Locate the cell with the specified text and output its [x, y] center coordinate. 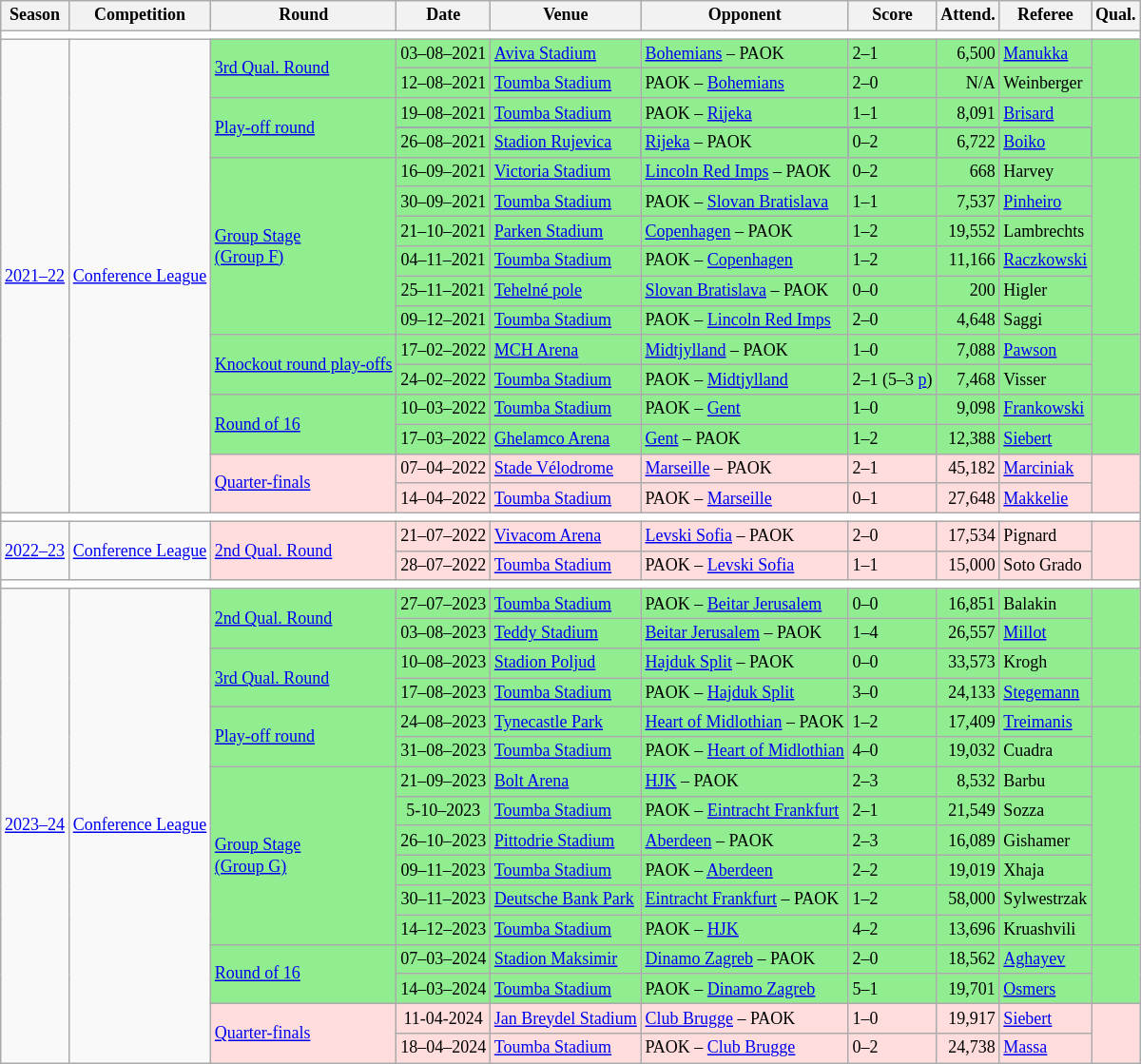
PAOK – Rijeka [745, 112]
16,089 [968, 841]
Stadion Maksimir [567, 958]
14–03–2024 [443, 989]
07–03–2024 [443, 958]
5–1 [892, 989]
PAOK – Beitar Jerusalem [745, 603]
18,562 [968, 958]
Millot [1046, 633]
03–08–2021 [443, 53]
PAOK – Eintracht Frankfurt [745, 810]
09–11–2023 [443, 871]
16,851 [968, 603]
19,552 [968, 232]
Round [304, 15]
7,088 [968, 350]
Dinamo Zagreb – PAOK [745, 958]
15,000 [968, 565]
Soto Grado [1046, 565]
Competition [139, 15]
3–0 [892, 692]
PAOK – Gent [745, 409]
8,091 [968, 112]
Balakin [1046, 603]
Victoria Stadium [567, 171]
Gent – PAOK [745, 439]
PAOK – Club Brugge [745, 1048]
12,388 [968, 439]
17,534 [968, 536]
Stadion Rujevica [567, 143]
27–07–2023 [443, 603]
Treimanis [1046, 723]
Date [443, 15]
Stadion Poljud [567, 662]
24–02–2022 [443, 378]
7,537 [968, 202]
16–09–2021 [443, 171]
Sozza [1046, 810]
17–08–2023 [443, 692]
2–1 (5–3 p) [892, 378]
04–11–2021 [443, 261]
PAOK – Hajduk Split [745, 692]
Referee [1046, 15]
2023–24 [35, 825]
Eintracht Frankfurt – PAOK [745, 900]
45,182 [968, 468]
PAOK – Slovan Bratislava [745, 202]
31–08–2023 [443, 751]
14–04–2022 [443, 498]
Kruashvili [1046, 930]
Weinberger [1046, 84]
Tehelné pole [567, 291]
Beitar Jerusalem – PAOK [745, 633]
Massa [1046, 1048]
Ghelamco Arena [567, 439]
Rijeka – PAOK [745, 143]
PAOK – Copenhagen [745, 261]
9,098 [968, 409]
0–1 [892, 498]
Cuadra [1046, 751]
30–11–2023 [443, 900]
21–09–2023 [443, 782]
28–07–2022 [443, 565]
Lincoln Red Imps – PAOK [745, 171]
Pittodrie Stadium [567, 841]
26,557 [968, 633]
Marciniak [1046, 468]
07–04–2022 [443, 468]
26–10–2023 [443, 841]
18–04–2024 [443, 1048]
Krogh [1046, 662]
PAOK – Aberdeen [745, 871]
Attend. [968, 15]
Saggi [1046, 319]
Hajduk Split – PAOK [745, 662]
19,032 [968, 751]
7,468 [968, 378]
24,133 [968, 692]
Lambrechts [1046, 232]
Barbu [1046, 782]
Midtjylland – PAOK [745, 350]
1–4 [892, 633]
19,917 [968, 1017]
Group Stage (Group F) [304, 245]
Knockout round play-offs [304, 364]
Osmers [1046, 989]
Club Brugge – PAOK [745, 1017]
2022–23 [35, 551]
Copenhagen – PAOK [745, 232]
24–08–2023 [443, 723]
17–03–2022 [443, 439]
33,573 [968, 662]
26–08–2021 [443, 143]
Qual. [1116, 15]
PAOK – Midtjylland [745, 378]
13,696 [968, 930]
Stegemann [1046, 692]
5-10–2023 [443, 810]
PAOK – HJK [745, 930]
19–08–2021 [443, 112]
Sylwestrzak [1046, 900]
8,532 [968, 782]
Pignard [1046, 536]
PAOK – Heart of Midlothian [745, 751]
4,648 [968, 319]
Xhaja [1046, 871]
Aviva Stadium [567, 53]
6,500 [968, 53]
Marseille – PAOK [745, 468]
Heart of Midlothian – PAOK [745, 723]
2021–22 [35, 276]
668 [968, 171]
Venue [567, 15]
17,409 [968, 723]
21,549 [968, 810]
Levski Sofia – PAOK [745, 536]
10–03–2022 [443, 409]
PAOK – Dinamo Zagreb [745, 989]
24,738 [968, 1048]
Season [35, 15]
Tynecastle Park [567, 723]
Aberdeen – PAOK [745, 841]
09–12–2021 [443, 319]
21–07–2022 [443, 536]
Visser [1046, 378]
MCH Arena [567, 350]
N/A [968, 84]
Gishamer [1046, 841]
PAOK – Lincoln Red Imps [745, 319]
25–11–2021 [443, 291]
Frankowski [1046, 409]
Manukka [1046, 53]
27,648 [968, 498]
4–2 [892, 930]
19,019 [968, 871]
Opponent [745, 15]
Boiko [1046, 143]
Pawson [1046, 350]
Teddy Stadium [567, 633]
19,701 [968, 989]
PAOK – Bohemians [745, 84]
HJK – PAOK [745, 782]
Jan Breydel Stadium [567, 1017]
Harvey [1046, 171]
PAOK – Marseille [745, 498]
11-04-2024 [443, 1017]
03–08–2023 [443, 633]
11,166 [968, 261]
Parken Stadium [567, 232]
14–12–2023 [443, 930]
200 [968, 291]
17–02–2022 [443, 350]
Deutsche Bank Park [567, 900]
30–09–2021 [443, 202]
10–08–2023 [443, 662]
6,722 [968, 143]
Brisard [1046, 112]
21–10–2021 [443, 232]
Slovan Bratislava – PAOK [745, 291]
Score [892, 15]
Bohemians – PAOK [745, 53]
4–0 [892, 751]
Bolt Arena [567, 782]
58,000 [968, 900]
Makkelie [1046, 498]
12–08–2021 [443, 84]
PAOK – Levski Sofia [745, 565]
Aghayev [1046, 958]
Group Stage (Group G) [304, 856]
Vivacom Arena [567, 536]
Stade Vélodrome [567, 468]
Raczkowski [1046, 261]
Higler [1046, 291]
2–2 [892, 871]
Pinheiro [1046, 202]
